Output the (x, y) coordinate of the center of the cell containing the given text.  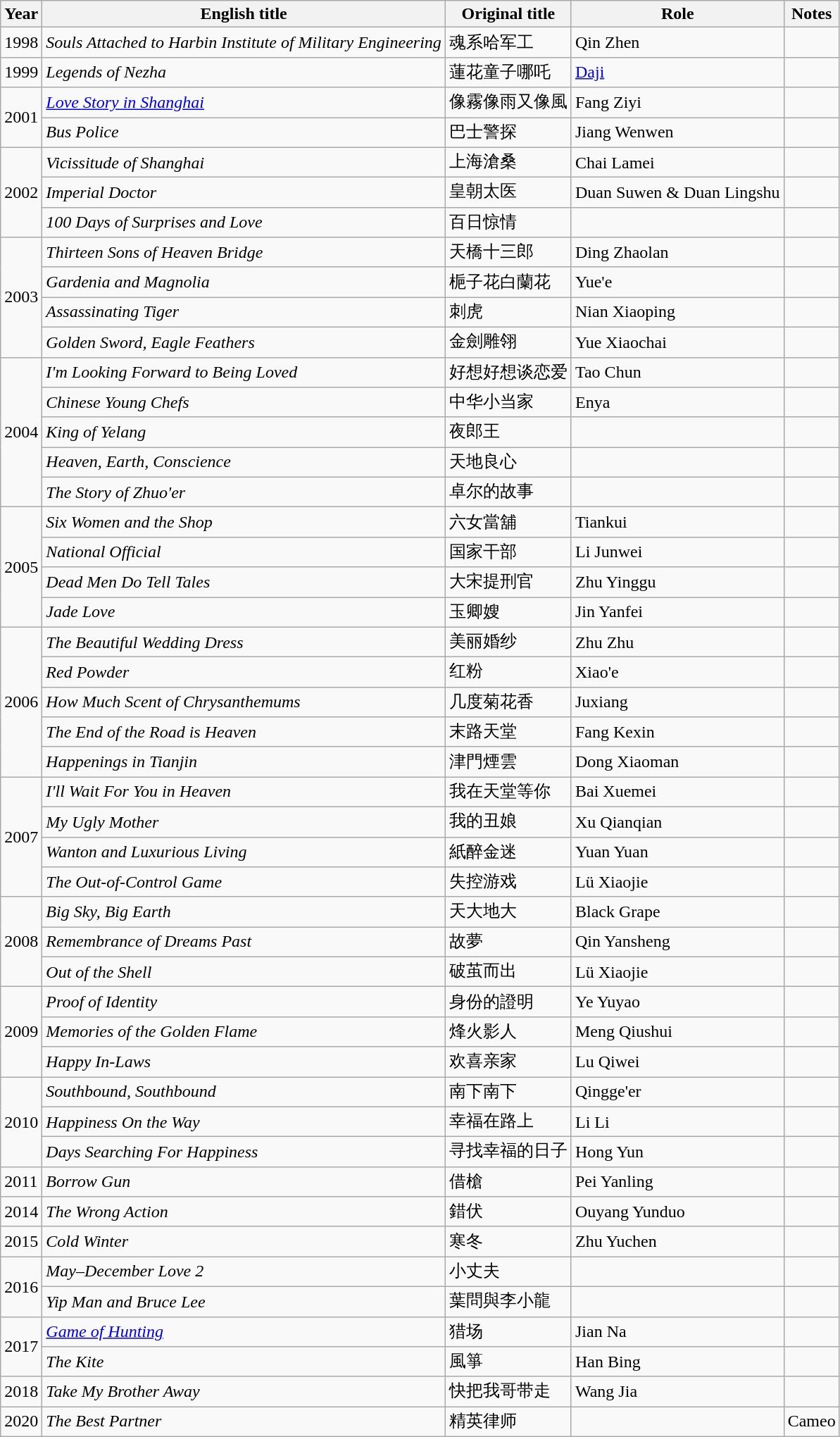
Jiang Wenwen (677, 132)
Chai Lamei (677, 162)
Zhu Yinggu (677, 582)
2001 (21, 117)
国家干部 (508, 552)
Dong Xiaoman (677, 762)
Memories of the Golden Flame (244, 1031)
2010 (21, 1121)
2015 (21, 1241)
Ding Zhaolan (677, 252)
My Ugly Mother (244, 821)
Xu Qianqian (677, 821)
Zhu Yuchen (677, 1241)
2020 (21, 1422)
刺虎 (508, 313)
Qingge'er (677, 1092)
Enya (677, 403)
Qin Yansheng (677, 943)
Six Women and the Shop (244, 523)
2004 (21, 433)
The Out-of-Control Game (244, 882)
故夢 (508, 943)
Jin Yanfei (677, 613)
2006 (21, 702)
金劍雕翎 (508, 342)
The Beautiful Wedding Dress (244, 642)
Vicissitude of Shanghai (244, 162)
Ouyang Yunduo (677, 1212)
I'm Looking Forward to Being Loved (244, 372)
天橋十三郎 (508, 252)
Tiankui (677, 523)
Golden Sword, Eagle Feathers (244, 342)
Wang Jia (677, 1392)
2005 (21, 567)
Remembrance of Dreams Past (244, 943)
美丽婚纱 (508, 642)
梔子花白蘭花 (508, 282)
Dead Men Do Tell Tales (244, 582)
Love Story in Shanghai (244, 103)
末路天堂 (508, 733)
2002 (21, 192)
Souls Attached to Harbin Institute of Military Engineering (244, 42)
中华小当家 (508, 403)
几度菊花香 (508, 702)
快把我哥带走 (508, 1392)
Southbound, Southbound (244, 1092)
大宋提刑官 (508, 582)
May–December Love 2 (244, 1272)
錯伏 (508, 1212)
Juxiang (677, 702)
我的丑娘 (508, 821)
Han Bing (677, 1362)
猎场 (508, 1331)
Yip Man and Bruce Lee (244, 1302)
Nian Xiaoping (677, 313)
2009 (21, 1032)
Red Powder (244, 672)
The End of the Road is Heaven (244, 733)
Happenings in Tianjin (244, 762)
Heaven, Earth, Conscience (244, 462)
Li Junwei (677, 552)
我在天堂等你 (508, 792)
紙醉金迷 (508, 852)
Daji (677, 72)
Li Li (677, 1121)
The Story of Zhuo'er (244, 492)
津門煙雲 (508, 762)
Meng Qiushui (677, 1031)
Cold Winter (244, 1241)
English title (244, 14)
Chinese Young Chefs (244, 403)
Fang Ziyi (677, 103)
風箏 (508, 1362)
Ye Yuyao (677, 1002)
Big Sky, Big Earth (244, 912)
Black Grape (677, 912)
Tao Chun (677, 372)
Yue Xiaochai (677, 342)
Out of the Shell (244, 972)
Game of Hunting (244, 1331)
100 Days of Surprises and Love (244, 223)
破茧而出 (508, 972)
欢喜亲家 (508, 1062)
Lu Qiwei (677, 1062)
六女當舖 (508, 523)
1999 (21, 72)
2016 (21, 1286)
借槍 (508, 1182)
上海滄桑 (508, 162)
玉卿嫂 (508, 613)
Wanton and Luxurious Living (244, 852)
Notes (811, 14)
葉問與李小龍 (508, 1302)
Zhu Zhu (677, 642)
2008 (21, 942)
精英律师 (508, 1422)
Original title (508, 14)
2014 (21, 1212)
How Much Scent of Chrysanthemums (244, 702)
身份的證明 (508, 1002)
Cameo (811, 1422)
Pei Yanling (677, 1182)
失控游戏 (508, 882)
The Kite (244, 1362)
Jian Na (677, 1331)
天大地大 (508, 912)
天地良心 (508, 462)
Yuan Yuan (677, 852)
Hong Yun (677, 1152)
Legends of Nezha (244, 72)
卓尔的故事 (508, 492)
The Wrong Action (244, 1212)
南下南下 (508, 1092)
蓮花童子哪吒 (508, 72)
幸福在路上 (508, 1121)
像霧像雨又像風 (508, 103)
Thirteen Sons of Heaven Bridge (244, 252)
I'll Wait For You in Heaven (244, 792)
2003 (21, 297)
2007 (21, 837)
Fang Kexin (677, 733)
King of Yelang (244, 433)
寒冬 (508, 1241)
1998 (21, 42)
Borrow Gun (244, 1182)
2011 (21, 1182)
好想好想谈恋爱 (508, 372)
百日惊情 (508, 223)
Xiao'e (677, 672)
Duan Suwen & Duan Lingshu (677, 193)
2018 (21, 1392)
Year (21, 14)
Happy In-Laws (244, 1062)
Take My Brother Away (244, 1392)
寻找幸福的日子 (508, 1152)
The Best Partner (244, 1422)
Role (677, 14)
红粉 (508, 672)
2017 (21, 1347)
Bus Police (244, 132)
Assassinating Tiger (244, 313)
Gardenia and Magnolia (244, 282)
Imperial Doctor (244, 193)
皇朝太医 (508, 193)
Qin Zhen (677, 42)
小丈夫 (508, 1272)
魂系哈军工 (508, 42)
Yue'e (677, 282)
夜郎王 (508, 433)
Proof of Identity (244, 1002)
Days Searching For Happiness (244, 1152)
巴士警探 (508, 132)
Bai Xuemei (677, 792)
National Official (244, 552)
Happiness On the Way (244, 1121)
烽火影人 (508, 1031)
Jade Love (244, 613)
